Scan for the cell matching the given text and deliver its [X, Y] coordinate at center. 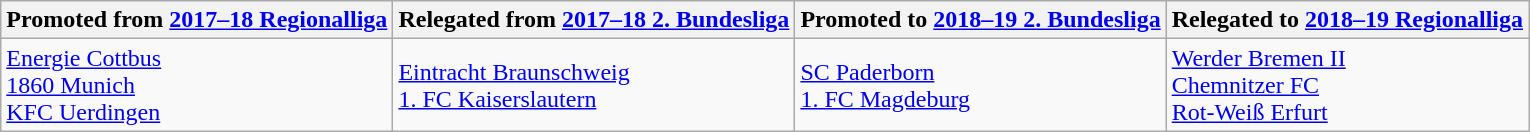
Eintracht Braunschweig1. FC Kaiserslautern [594, 85]
SC Paderborn1. FC Magdeburg [980, 85]
Promoted to 2018–19 2. Bundesliga [980, 20]
Relegated from 2017–18 2. Bundesliga [594, 20]
Relegated to 2018–19 Regionalliga [1347, 20]
Werder Bremen IIChemnitzer FCRot-Weiß Erfurt [1347, 85]
Energie Cottbus1860 MunichKFC Uerdingen [197, 85]
Promoted from 2017–18 Regionalliga [197, 20]
